Identify which cell holds the provided text, then report its [x, y] central coordinate. 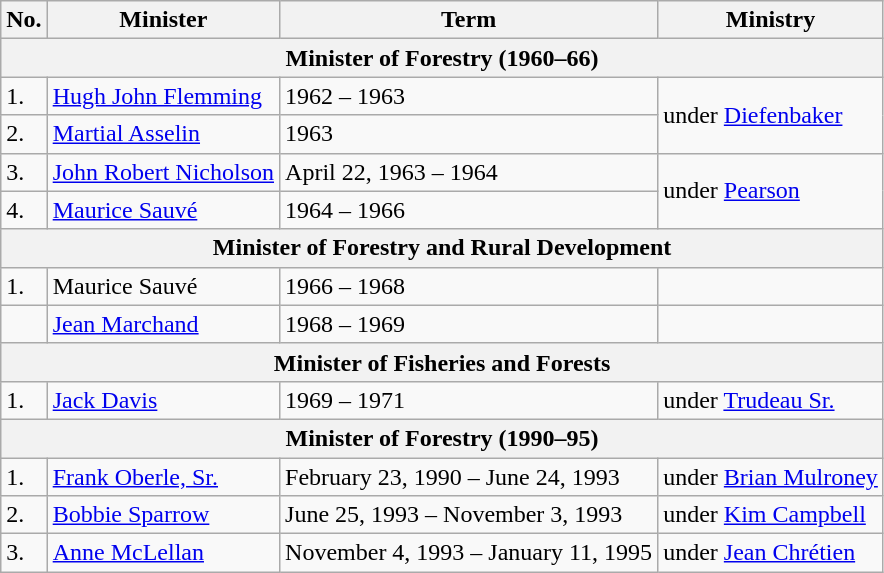
November 4, 1993 – January 11, 1995 [469, 553]
under Pearson [771, 191]
Minister of Forestry (1990–95) [442, 438]
under Jean Chrétien [771, 553]
June 25, 1993 – November 3, 1993 [469, 515]
1964 – 1966 [469, 210]
Frank Oberle, Sr. [163, 477]
1966 – 1968 [469, 286]
Anne McLellan [163, 553]
John Robert Nicholson [163, 172]
Minister of Forestry (1960–66) [442, 58]
Bobbie Sparrow [163, 515]
under Brian Mulroney [771, 477]
under Diefenbaker [771, 115]
Jack Davis [163, 400]
No. [24, 20]
under Kim Campbell [771, 515]
Jean Marchand [163, 324]
Martial Asselin [163, 134]
Ministry [771, 20]
Term [469, 20]
under Trudeau Sr. [771, 400]
4. [24, 210]
Minister of Fisheries and Forests [442, 362]
1968 – 1969 [469, 324]
1963 [469, 134]
Minister [163, 20]
1962 – 1963 [469, 96]
April 22, 1963 – 1964 [469, 172]
February 23, 1990 – June 24, 1993 [469, 477]
Hugh John Flemming [163, 96]
1969 – 1971 [469, 400]
Minister of Forestry and Rural Development [442, 248]
